Pinpoint the cell where the given text exists, returning its (x, y) midpoint coordinate. 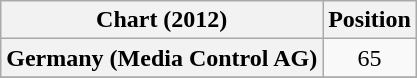
65 (370, 58)
Chart (2012) (162, 20)
Germany (Media Control AG) (162, 58)
Position (370, 20)
